Locate the cell with the specified text and output its (x, y) center coordinate. 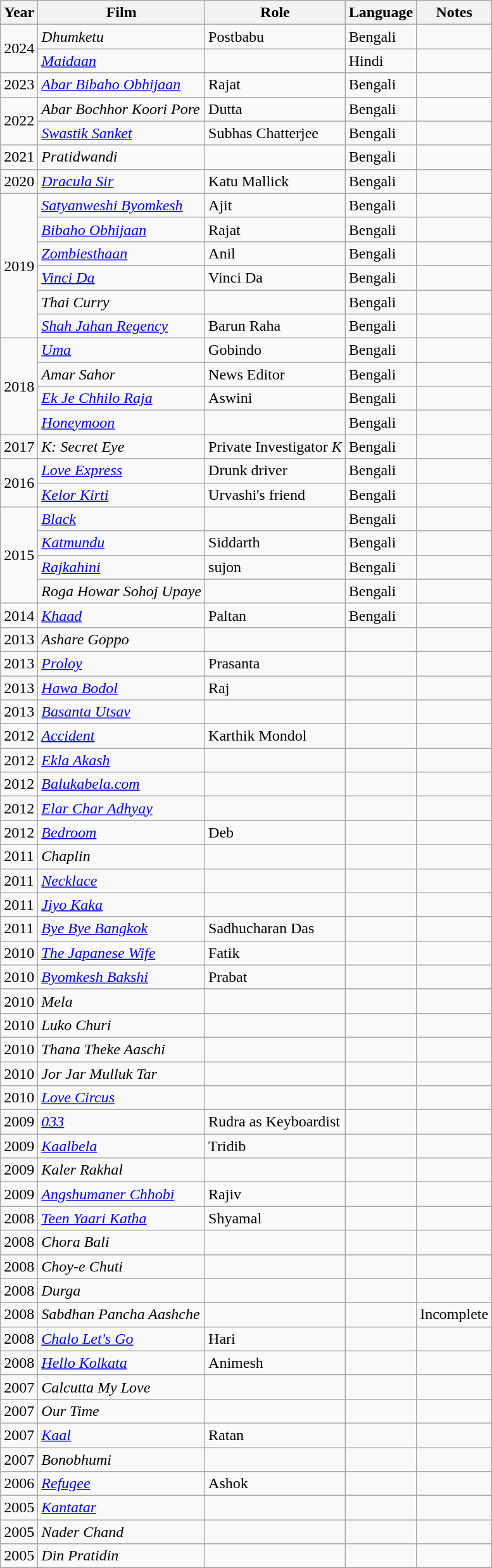
Incomplete (455, 1315)
Drunk driver (275, 471)
2016 (19, 483)
Barun Raha (275, 326)
Uma (122, 350)
Gobindo (275, 350)
Language (381, 13)
2024 (19, 49)
Prabat (275, 977)
2017 (19, 447)
Bibaho Obhijaan (122, 229)
Ajit (275, 205)
2021 (19, 157)
Postbabu (275, 37)
Aswini (275, 398)
Satyanweshi Byomkesh (122, 205)
Luko Churi (122, 1025)
Our Time (122, 1411)
Role (275, 13)
Hello Kolkata (122, 1363)
Ratan (275, 1435)
Elar Char Adhyay (122, 808)
Animesh (275, 1363)
Paltan (275, 615)
Kelor Kirti (122, 495)
Karthik Mondol (275, 736)
Katu Mallick (275, 181)
Mela (122, 1001)
Love Express (122, 471)
Zombiesthaan (122, 253)
Kantatar (122, 1508)
Kaler Rakhal (122, 1170)
Durga (122, 1291)
Shah Jahan Regency (122, 326)
2023 (19, 85)
Abar Bibaho Obhijaan (122, 85)
Accident (122, 736)
Angshumaner Chhobi (122, 1194)
Anil (275, 253)
Thai Curry (122, 302)
Balukabela.com (122, 784)
Khaad (122, 615)
Sabdhan Pancha Aashche (122, 1315)
Abar Bochhor Koori Pore (122, 109)
Sadhucharan Das (275, 929)
Deb (275, 832)
Ekla Akash (122, 760)
Siddarth (275, 543)
Hawa Bodol (122, 687)
2019 (19, 265)
Fatik (275, 953)
Black (122, 519)
2018 (19, 386)
Amar Sahor (122, 374)
Bye Bye Bangkok (122, 929)
Katmundu (122, 543)
Hari (275, 1339)
033 (122, 1122)
Byomkesh Bakshi (122, 977)
Rajiv (275, 1194)
2022 (19, 121)
2006 (19, 1484)
Necklace (122, 881)
Ashok (275, 1484)
Refugee (122, 1484)
Hindi (381, 61)
Shyamal (275, 1218)
Thana Theke Aaschi (122, 1049)
Notes (455, 13)
Rudra as Keyboardist (275, 1122)
Urvashi's friend (275, 495)
Tridib (275, 1146)
Dutta (275, 109)
The Japanese Wife (122, 953)
Proloy (122, 663)
2014 (19, 615)
Ashare Goppo (122, 639)
Calcutta My Love (122, 1387)
Pratidwandi (122, 157)
Din Pratidin (122, 1556)
Roga Howar Sohoj Upaye (122, 591)
Chalo Let's Go (122, 1339)
News Editor (275, 374)
Jiyo Kaka (122, 905)
Kaal (122, 1435)
Year (19, 13)
Nader Chand (122, 1532)
Film (122, 13)
Bedroom (122, 832)
Raj (275, 687)
Subhas Chatterjee (275, 133)
Choy-e Chuti (122, 1266)
Bonobhumi (122, 1459)
Prasanta (275, 663)
Love Circus (122, 1098)
Dracula Sir (122, 181)
Maidaan (122, 61)
sujon (275, 567)
Swastik Sanket (122, 133)
Dhumketu (122, 37)
Kaalbela (122, 1146)
Honeymoon (122, 423)
Rajkahini (122, 567)
Chora Bali (122, 1242)
Teen Yaari Katha (122, 1218)
Jor Jar Mulluk Tar (122, 1074)
Private Investigator K (275, 447)
2015 (19, 555)
2020 (19, 181)
Ek Je Chhilo Raja (122, 398)
K: Secret Eye (122, 447)
Basanta Utsav (122, 712)
Chaplin (122, 857)
